Return (X, Y) of the center of cell containing provided text 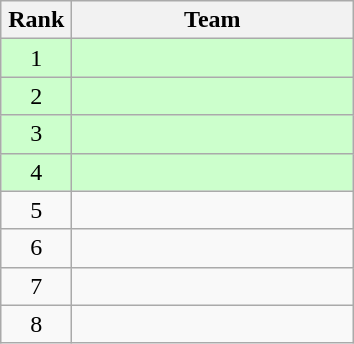
2 (36, 96)
Team (212, 20)
1 (36, 58)
7 (36, 286)
4 (36, 172)
6 (36, 248)
Rank (36, 20)
8 (36, 324)
3 (36, 134)
5 (36, 210)
